Scan for the cell matching the given text and deliver its (x, y) coordinate at center. 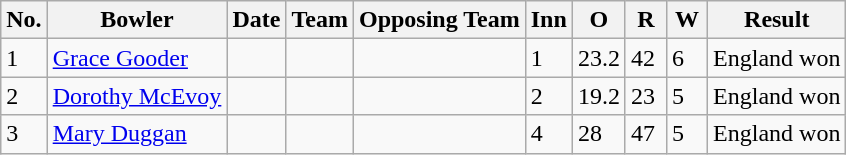
28 (598, 134)
O (598, 20)
47 (646, 134)
Opposing Team (439, 20)
6 (686, 58)
Result (777, 20)
Inn (548, 20)
Date (256, 20)
42 (646, 58)
No. (24, 20)
Mary Duggan (137, 134)
19.2 (598, 96)
23.2 (598, 58)
R (646, 20)
Grace Gooder (137, 58)
3 (24, 134)
Dorothy McEvoy (137, 96)
Bowler (137, 20)
W (686, 20)
Team (320, 20)
23 (646, 96)
4 (548, 134)
